Return [X, Y] of the center of cell containing provided text 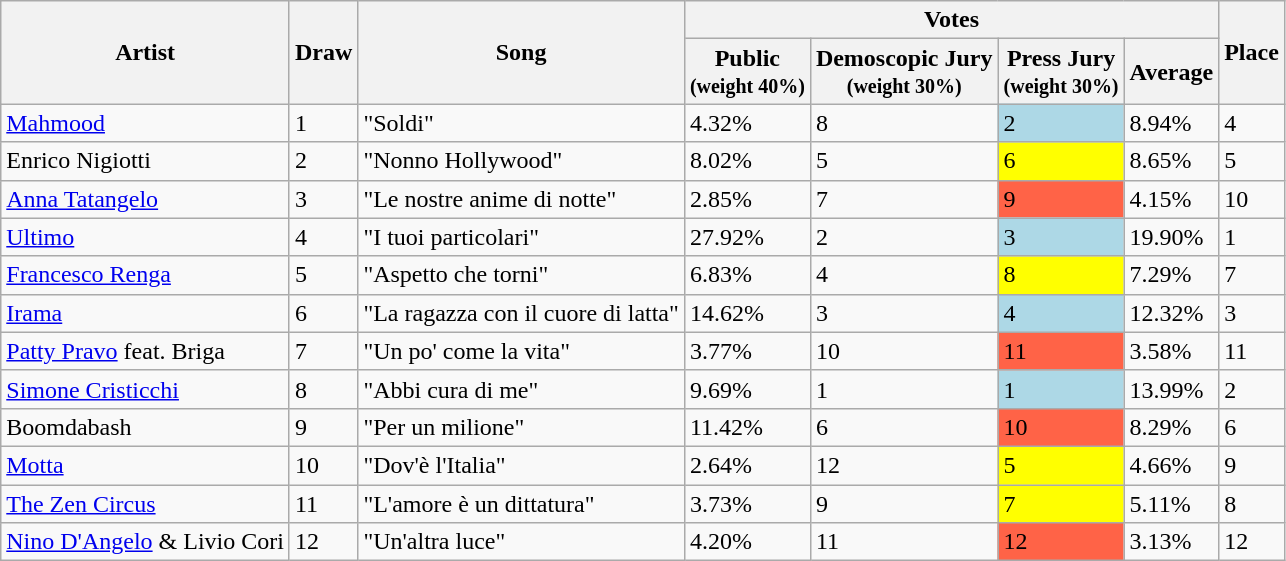
Francesco Renga [146, 275]
"L'amore è un dittatura" [521, 503]
Irama [146, 313]
"Nonno Hollywood" [521, 161]
Anna Tatangelo [146, 199]
8.65% [1172, 161]
4.66% [1172, 465]
8.29% [1172, 427]
"La ragazza con il cuore di latta" [521, 313]
3.13% [1172, 542]
Ultimo [146, 237]
"Le nostre anime di notte" [521, 199]
8.02% [747, 161]
Public(weight 40%) [747, 72]
5.11% [1172, 503]
Demoscopic Jury(weight 30%) [904, 72]
11.42% [747, 427]
14.62% [747, 313]
4.32% [747, 123]
Enrico Nigiotti [146, 161]
Press Jury(weight 30%) [1061, 72]
"Per un milione" [521, 427]
Song [521, 52]
3.73% [747, 503]
4.15% [1172, 199]
The Zen Circus [146, 503]
"Un'altra luce" [521, 542]
Patty Pravo feat. Briga [146, 351]
19.90% [1172, 237]
Mahmood [146, 123]
2.85% [747, 199]
13.99% [1172, 389]
3.77% [747, 351]
Place [1252, 52]
"Dov'è l'Italia" [521, 465]
Average [1172, 72]
Simone Cristicchi [146, 389]
Draw [323, 52]
6.83% [747, 275]
8.94% [1172, 123]
Boomdabash [146, 427]
Votes [951, 20]
4.20% [747, 542]
"Soldi" [521, 123]
Nino D'Angelo & Livio Cori [146, 542]
12.32% [1172, 313]
7.29% [1172, 275]
"I tuoi particolari" [521, 237]
2.64% [747, 465]
Artist [146, 52]
"Abbi cura di me" [521, 389]
"Aspetto che torni" [521, 275]
9.69% [747, 389]
3.58% [1172, 351]
Motta [146, 465]
"Un po' come la vita" [521, 351]
27.92% [747, 237]
